Extract the (x, y) coordinate from the center of the cell holding the provided text.  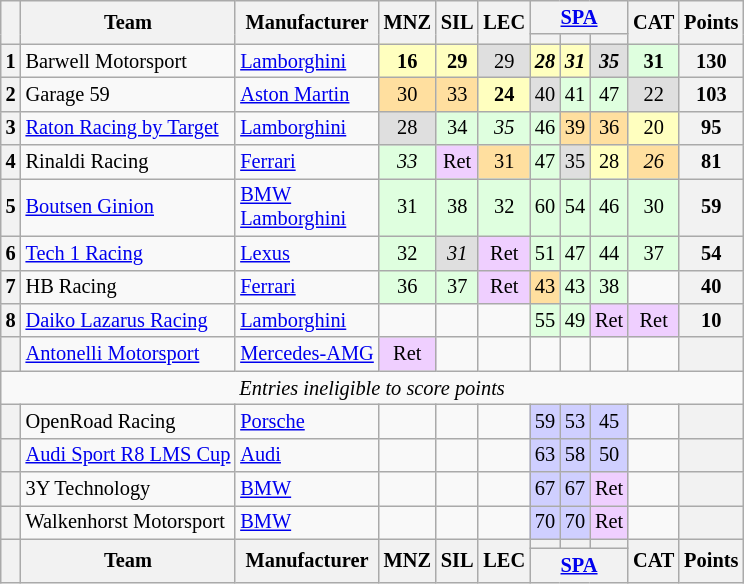
41 (575, 94)
58 (575, 455)
Mercedes-AMG (306, 354)
60 (545, 207)
Entries ineligible to score points (372, 388)
63 (545, 455)
53 (575, 421)
Porsche (306, 421)
3 (11, 128)
20 (654, 128)
2 (11, 94)
6 (11, 253)
44 (609, 253)
81 (711, 162)
Garage 59 (128, 94)
5 (11, 207)
Daiko Lazarus Racing (128, 320)
3Y Technology (128, 489)
103 (711, 94)
OpenRoad Racing (128, 421)
1 (11, 61)
Aston Martin (306, 94)
Boutsen Ginion (128, 207)
16 (408, 61)
Walkenhorst Motorsport (128, 522)
45 (609, 421)
BMWLamborghini (306, 207)
Raton Racing by Target (128, 128)
50 (609, 455)
51 (545, 253)
130 (711, 61)
55 (545, 320)
Antonelli Motorsport (128, 354)
34 (458, 128)
Barwell Motorsport (128, 61)
Audi (306, 455)
95 (711, 128)
Audi Sport R8 LMS Cup (128, 455)
8 (11, 320)
49 (575, 320)
HB Racing (128, 287)
7 (11, 287)
26 (654, 162)
24 (504, 94)
10 (711, 320)
Lexus (306, 253)
22 (654, 94)
39 (575, 128)
4 (11, 162)
Rinaldi Racing (128, 162)
Tech 1 Racing (128, 253)
